Provide the (x, y) coordinate of the cell's center where the given text is located.  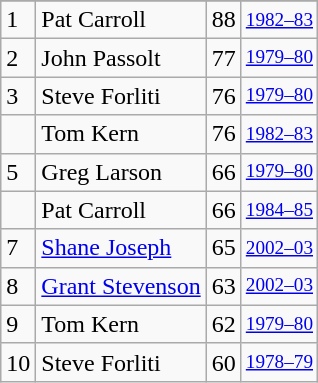
63 (224, 286)
Grant Stevenson (121, 286)
88 (224, 20)
60 (224, 362)
1984–85 (279, 210)
1 (18, 20)
John Passolt (121, 58)
8 (18, 286)
1978–79 (279, 362)
10 (18, 362)
7 (18, 248)
9 (18, 324)
62 (224, 324)
Greg Larson (121, 172)
2 (18, 58)
65 (224, 248)
5 (18, 172)
77 (224, 58)
Shane Joseph (121, 248)
3 (18, 96)
